Determine the [x, y] coordinate at the center of the cell enclosing the given text.  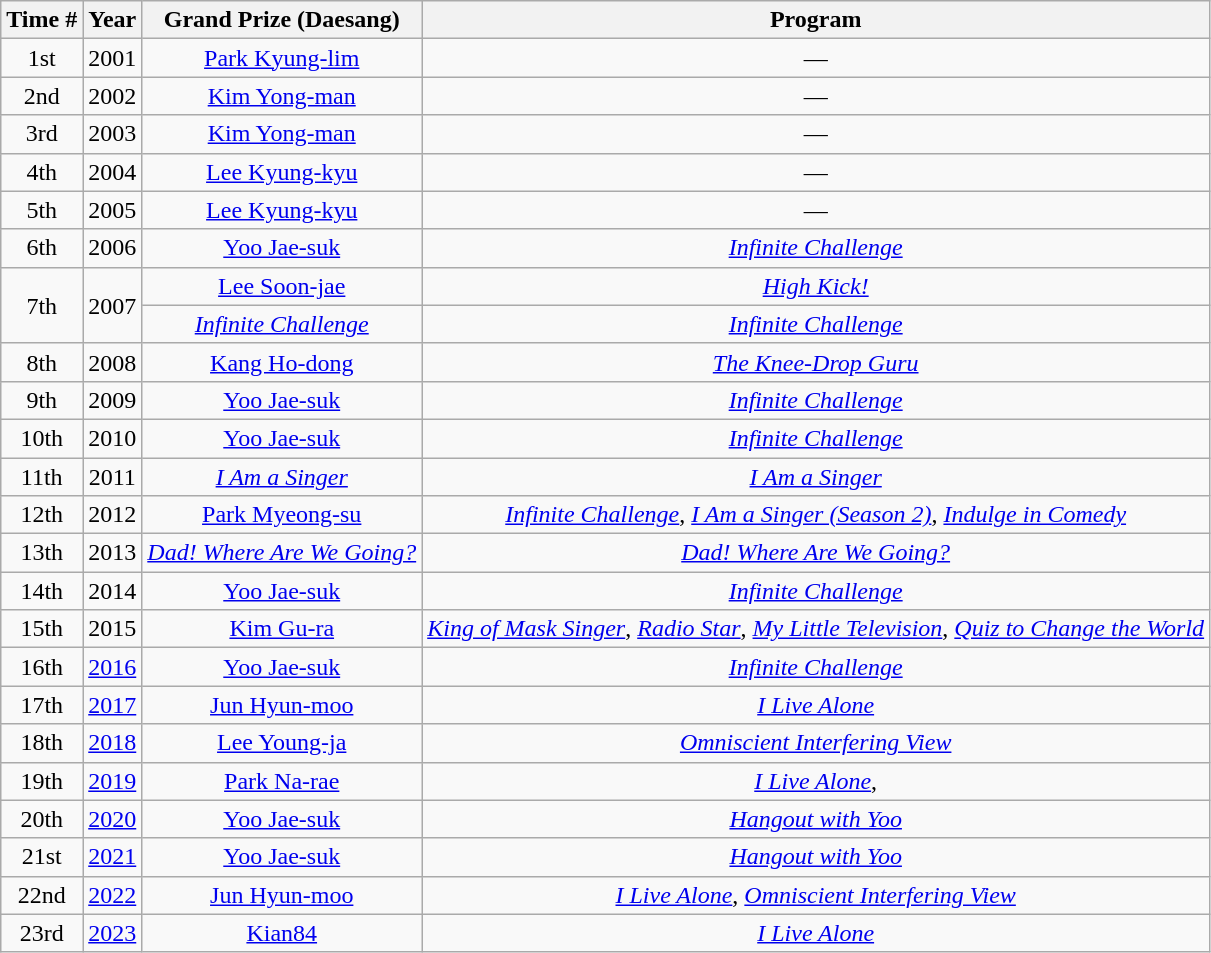
Year [112, 20]
6th [42, 248]
14th [42, 591]
Lee Young-ja [282, 743]
4th [42, 172]
Park Na-rae [282, 781]
13th [42, 553]
I Live Alone, Omniscient Interfering View [816, 895]
Program [816, 20]
2006 [112, 248]
3rd [42, 134]
9th [42, 400]
21st [42, 857]
2021 [112, 857]
12th [42, 515]
8th [42, 362]
5th [42, 210]
11th [42, 477]
1st [42, 58]
2nd [42, 96]
19th [42, 781]
Grand Prize (Daesang) [282, 20]
15th [42, 629]
10th [42, 438]
2009 [112, 400]
Park Myeong-su [282, 515]
22nd [42, 895]
2018 [112, 743]
2023 [112, 933]
2002 [112, 96]
King of Mask Singer, Radio Star, My Little Television, Quiz to Change the World [816, 629]
23rd [42, 933]
High Kick! [816, 286]
Omniscient Interfering View [816, 743]
Infinite Challenge, I Am a Singer (Season 2), Indulge in Comedy [816, 515]
20th [42, 819]
2017 [112, 705]
18th [42, 743]
2012 [112, 515]
7th [42, 305]
2001 [112, 58]
Time # [42, 20]
2004 [112, 172]
2020 [112, 819]
I Live Alone, [816, 781]
2016 [112, 667]
2003 [112, 134]
2007 [112, 305]
17th [42, 705]
Kang Ho-dong [282, 362]
2014 [112, 591]
Kim Gu-ra [282, 629]
Park Kyung-lim [282, 58]
The Knee-Drop Guru [816, 362]
16th [42, 667]
2011 [112, 477]
2005 [112, 210]
2019 [112, 781]
2015 [112, 629]
2008 [112, 362]
2010 [112, 438]
Kian84 [282, 933]
2013 [112, 553]
2022 [112, 895]
Lee Soon-jae [282, 286]
